For the text-containing cell, return its midpoint in [X, Y] coordinate format. 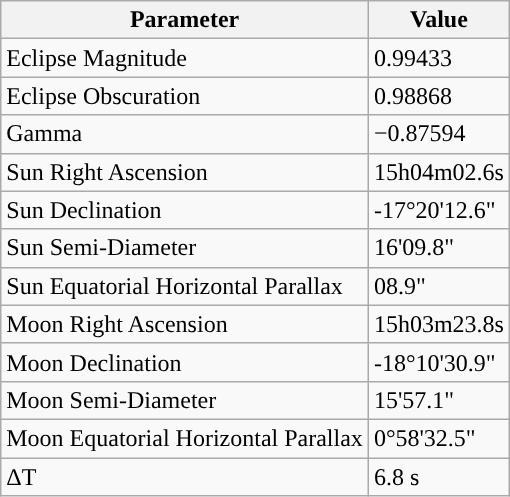
16'09.8" [438, 248]
-18°10'30.9" [438, 362]
0.99433 [438, 58]
0°58'32.5" [438, 438]
Eclipse Magnitude [185, 58]
15'57.1" [438, 400]
Value [438, 20]
Sun Semi-Diameter [185, 248]
Moon Equatorial Horizontal Parallax [185, 438]
6.8 s [438, 477]
Gamma [185, 134]
08.9" [438, 286]
15h03m23.8s [438, 324]
Sun Declination [185, 210]
Moon Right Ascension [185, 324]
Sun Right Ascension [185, 172]
Sun Equatorial Horizontal Parallax [185, 286]
ΔT [185, 477]
0.98868 [438, 96]
-17°20'12.6" [438, 210]
−0.87594 [438, 134]
Moon Declination [185, 362]
15h04m02.6s [438, 172]
Parameter [185, 20]
Moon Semi-Diameter [185, 400]
Eclipse Obscuration [185, 96]
